For the text-containing cell, return its midpoint in [x, y] coordinate format. 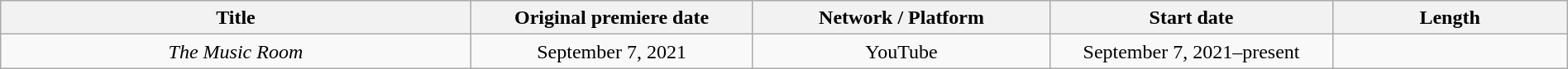
Title [236, 18]
The Music Room [236, 51]
September 7, 2021 [612, 51]
YouTube [901, 51]
Original premiere date [612, 18]
Length [1450, 18]
Network / Platform [901, 18]
September 7, 2021–present [1191, 51]
Start date [1191, 18]
